From the cell containing the given text, extract its center point as (X, Y) coordinate. 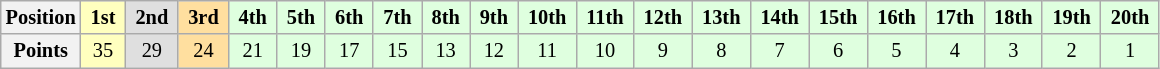
Position (41, 17)
17 (349, 51)
12th (663, 17)
19th (1071, 17)
11 (547, 51)
1st (104, 17)
3rd (203, 17)
8th (446, 17)
1 (1130, 51)
16th (896, 17)
10th (547, 17)
29 (152, 51)
2 (1071, 51)
19 (301, 51)
15 (397, 51)
4 (955, 51)
2nd (152, 17)
21 (253, 51)
9 (663, 51)
14th (779, 17)
35 (104, 51)
7th (397, 17)
4th (253, 17)
5 (896, 51)
10 (604, 51)
7 (779, 51)
20th (1130, 17)
6 (838, 51)
15th (838, 17)
13 (446, 51)
18th (1013, 17)
Points (41, 51)
8 (721, 51)
6th (349, 17)
9th (494, 17)
3 (1013, 51)
17th (955, 17)
11th (604, 17)
24 (203, 51)
5th (301, 17)
12 (494, 51)
13th (721, 17)
